Capture the cell that displays the provided text and extract its (X, Y) central coordinate. 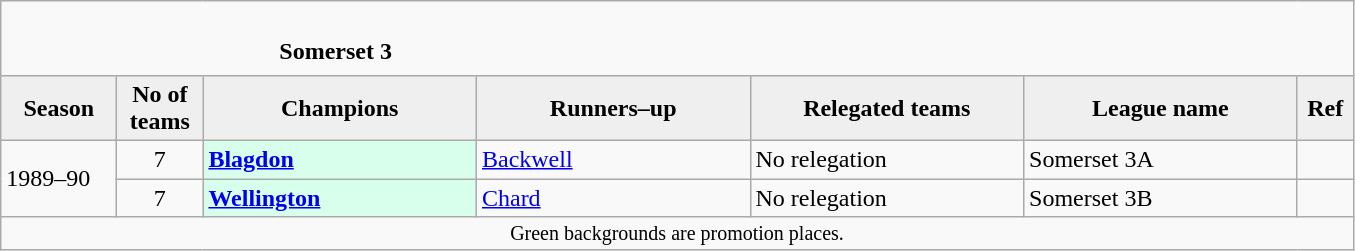
League name (1161, 108)
Relegated teams (887, 108)
Runners–up (613, 108)
1989–90 (59, 178)
Season (59, 108)
No of teams (160, 108)
Backwell (613, 159)
Somerset 3A (1161, 159)
Ref (1325, 108)
Chard (613, 197)
Somerset 3B (1161, 197)
Green backgrounds are promotion places. (677, 234)
Blagdon (340, 159)
Wellington (340, 197)
Champions (340, 108)
